Return the [x, y] coordinate for the center point of the cell that contains the specified text.  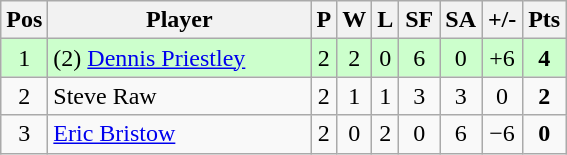
Eric Bristow [180, 134]
−6 [502, 134]
4 [544, 58]
W [354, 20]
L [386, 20]
P [324, 20]
SF [420, 20]
+6 [502, 58]
(2) Dennis Priestley [180, 58]
Player [180, 20]
SA [461, 20]
+/- [502, 20]
Pts [544, 20]
Pos [24, 20]
Steve Raw [180, 96]
